Extract the [X, Y] coordinate from the center of the cell holding the provided text.  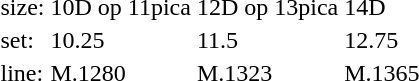
11.5 [267, 40]
10.25 [120, 40]
